Extract the [X, Y] coordinate from the center of the cell holding the provided text.  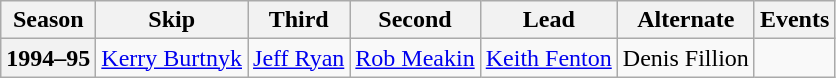
Kerry Burtnyk [172, 58]
Lead [548, 20]
Third [299, 20]
Jeff Ryan [299, 58]
Keith Fenton [548, 58]
1994–95 [48, 58]
Season [48, 20]
Events [794, 20]
Alternate [686, 20]
Rob Meakin [415, 58]
Skip [172, 20]
Denis Fillion [686, 58]
Second [415, 20]
